Return (x, y) of the center of cell containing provided text 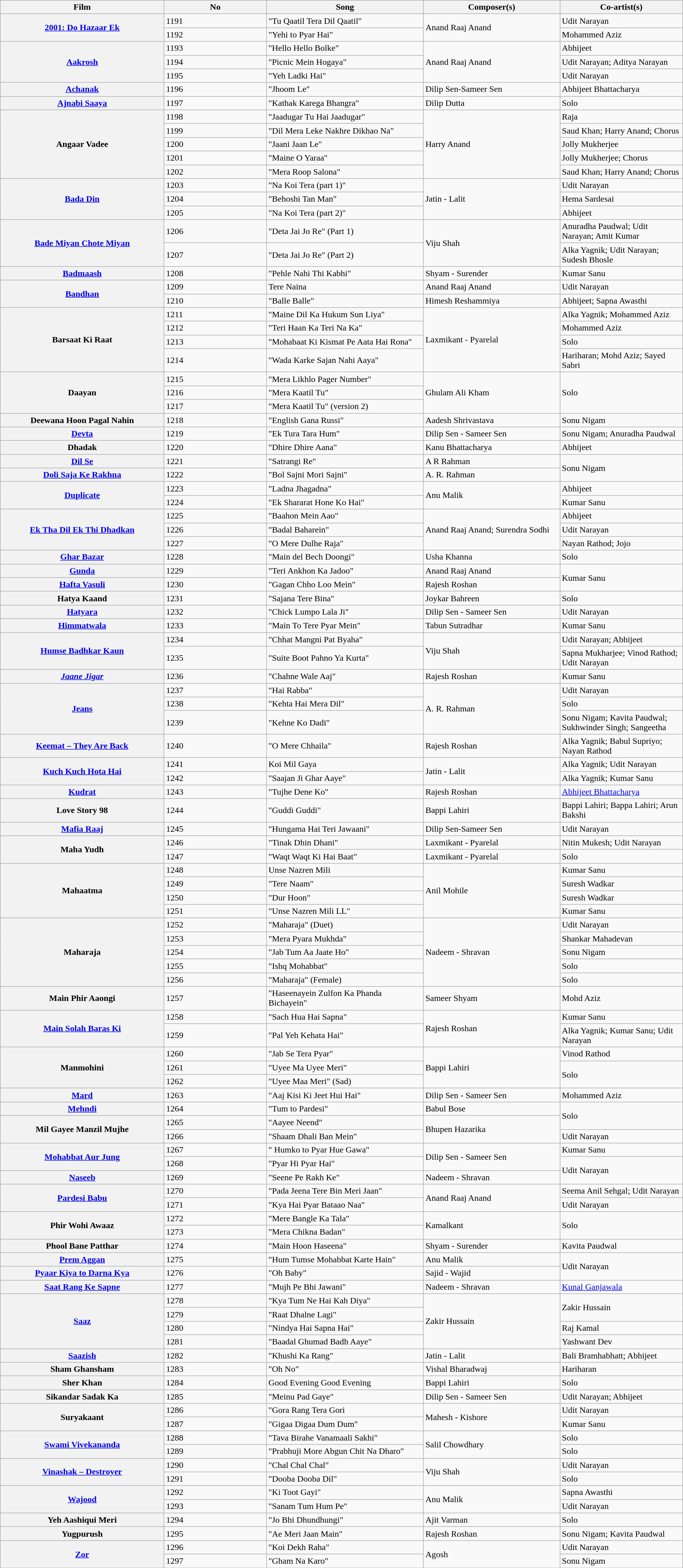
Harry Anand (491, 144)
Pardesi Babu (82, 1198)
"Ae Meri Jaan Main" (345, 1533)
Jolly Mukherjee (621, 144)
Humse Badhkar Kaun (82, 651)
" Humko to Pyar Hue Gawa" (345, 1150)
Alka Yagnik; Mohammed Aziz (621, 314)
Composer(s) (491, 7)
Ajnabi Saaya (82, 103)
1260 (215, 1054)
"Aayee Neend" (345, 1122)
"Main Hoon Haseena" (345, 1246)
"Mera Chikna Badan" (345, 1232)
1232 (215, 612)
1215 (215, 379)
1273 (215, 1232)
1257 (215, 998)
Main Phir Aaongi (82, 998)
Sikandar Sadak Ka (82, 1397)
Devta (82, 434)
Mahaatma (82, 890)
Anil Mohile (491, 890)
Co-artist(s) (621, 7)
Zor (82, 1554)
1219 (215, 434)
Phool Bane Patthar (82, 1246)
1291 (215, 1479)
"Khushi Ka Rang" (345, 1356)
"Oh Baby" (345, 1273)
1207 (215, 255)
Ajit Varman (491, 1520)
Usha Khanna (491, 557)
1296 (215, 1547)
"O Mere Chhaila" (345, 746)
1233 (215, 625)
Kunal Ganjawala (621, 1287)
Bada Din (82, 199)
"Tu Qaatil Tera Dil Qaatil" (345, 21)
"Chal Chal Chal" (345, 1465)
Alka Yagnik; Kumar Sanu; Udit Narayan (621, 1035)
1255 (215, 966)
Seema Anil Sehgal; Udit Narayan (621, 1191)
1270 (215, 1191)
Kudrat (82, 792)
"Deta Jai Jo Re" (Part 2) (345, 255)
1294 (215, 1520)
"Raat Dhalne Lagi" (345, 1314)
"Pada Jeena Tere Bin Meri Jaan" (345, 1191)
Sajid - Wajid (491, 1273)
1271 (215, 1205)
"Pal Yeh Kehata Hai" (345, 1035)
1228 (215, 557)
"Kya Hai Pyar Bataao Naa" (345, 1205)
Mahesh - Kishore (491, 1417)
1292 (215, 1492)
1249 (215, 884)
1248 (215, 870)
1242 (215, 778)
"Picnic Mein Hogaya" (345, 62)
Aakrosh (82, 62)
"Kya Tum Ne Hai Kah Diya" (345, 1300)
"Hai Rabba" (345, 690)
"Sach Hua Hai Sapna" (345, 1017)
"Mera Kaatil Tu" (345, 392)
"Main del Bech Doongi" (345, 557)
1283 (215, 1369)
1293 (215, 1506)
1274 (215, 1246)
1285 (215, 1397)
Kuch Kuch Hota Hai (82, 771)
"Hungama Hai Teri Jawaani" (345, 829)
Alka Yagnik; Babul Supriyo; Nayan Rathod (621, 746)
1238 (215, 704)
1195 (215, 76)
1194 (215, 62)
Maharaja (82, 952)
"Dur Hoon" (345, 898)
Duplicate (82, 495)
"Seene Pe Rakh Ke" (345, 1177)
"Baadal Ghumad Badh Aaye" (345, 1342)
1264 (215, 1109)
1221 (215, 461)
Yashwant Dev (621, 1342)
Barsaat Ki Raat (82, 340)
1239 (215, 722)
Ek Tha Dil Ek Thi Dhadkan (82, 530)
"Hello Hello Bolke" (345, 48)
"Jab Tum Aa Jaate Ho" (345, 952)
"Main To Tere Pyar Mein" (345, 625)
"Ki Toot Gayi" (345, 1492)
1196 (215, 89)
Naseeb (82, 1177)
"Unse Nazren Mili LL" (345, 911)
Mafia Raaj (82, 829)
Sapna Mukharjee; Vinod Rathod; Udit Narayan (621, 658)
"Ladna Jhagadna" (345, 489)
Salil Chowdhary (491, 1445)
1251 (215, 911)
Bhupen Hazarika (491, 1129)
1259 (215, 1035)
"Suite Boot Pahno Ya Kurta" (345, 658)
"Guddi Guddi" (345, 810)
Raj Kamal (621, 1328)
1230 (215, 584)
2001: Do Hazaar Ek (82, 28)
Phir Wohi Awaaz (82, 1225)
1206 (215, 231)
"Teri Haan Ka Teri Na Ka" (345, 328)
Babul Bose (491, 1109)
1272 (215, 1218)
"Gora Rang Tera Gori (345, 1410)
Sham Ghansham (82, 1369)
Agosh (491, 1554)
Love Story 98 (82, 810)
"Prabhuji More Abgun Chit Na Dharo" (345, 1451)
1262 (215, 1081)
1269 (215, 1177)
1217 (215, 406)
Shankar Mahadevan (621, 939)
1275 (215, 1259)
Joykar Bahreen (491, 598)
1258 (215, 1017)
1290 (215, 1465)
"Dil Mera Leke Nakhre Dikhao Na" (345, 130)
Kanu Bhattacharya (491, 448)
"Ek Shararat Hone Ko Hai" (345, 502)
1205 (215, 213)
1193 (215, 48)
1191 (215, 21)
Song (345, 7)
1218 (215, 420)
1236 (215, 677)
Prem Aggan (82, 1259)
1287 (215, 1424)
"Mujh Pe Bhi Jawani" (345, 1287)
"Badal Baharein" (345, 530)
Kamalkant (491, 1225)
Mohabbat Aur Jung (82, 1157)
Abhijeet; Sapna Awasthi (621, 301)
"Chahne Wale Aaj" (345, 677)
Nayan Rathod; Jojo (621, 543)
"Ek Tura Tara Hum" (345, 434)
1288 (215, 1438)
"Gigaa Digaa Dum Dum" (345, 1424)
"Maine O Yaraa" (345, 158)
1241 (215, 764)
Mohd Aziz (621, 998)
1243 (215, 792)
Wajood (82, 1499)
"Na Koi Tera (part 2)" (345, 213)
Hafta Vasuli (82, 584)
"Haseenayein Zulfon Ka Phanda Bichayein" (345, 998)
1240 (215, 746)
1212 (215, 328)
Dhadak (82, 448)
Sapna Awasthi (621, 1492)
1237 (215, 690)
1256 (215, 980)
"Deta Jai Jo Re" (Part 1) (345, 231)
1278 (215, 1300)
Saat Rang Ke Sapne (82, 1287)
Himesh Reshammiya (491, 301)
1213 (215, 342)
"English Gana Russi" (345, 420)
1265 (215, 1122)
1204 (215, 199)
"Sajana Tere Bina" (345, 598)
1282 (215, 1356)
Aadesh Shrivastava (491, 420)
"Chick Lumpo Lala Ji" (345, 612)
Ghulam Ali Kham (491, 392)
Vinashak – Destroyer (82, 1472)
1211 (215, 314)
1279 (215, 1314)
"Tere Naam" (345, 884)
"Tujhe Dene Ko" (345, 792)
Dil Se (82, 461)
Hema Sardesai (621, 199)
1281 (215, 1342)
Yeh Aashiqui Meri (82, 1520)
"Uyee Ma Uyee Meri" (345, 1068)
Hariharan (621, 1369)
Alka Yagnik; Kumar Sanu (621, 778)
"Baahon Mein Aao" (345, 516)
"Pyar Hi Pyar Hai" (345, 1164)
1203 (215, 185)
Hariharan; Mohd Aziz; Sayed Sabri (621, 360)
1225 (215, 516)
"Kehta Hai Mera Dil" (345, 704)
1199 (215, 130)
1277 (215, 1287)
"Meinu Pad Gaye" (345, 1397)
Vinod Rathod (621, 1054)
1254 (215, 952)
Bali Bramhabhatt; Abhijeet (621, 1356)
"Koi Dekh Raha" (345, 1547)
"Mera Likhlo Pager Number" (345, 379)
"Shaam Dhali Ban Mein" (345, 1136)
Achanak (82, 89)
Ghar Bazar (82, 557)
"Teri Ankhon Ka Jadoo" (345, 571)
Sameer Shyam (491, 998)
"Mohabaat Ki Kismat Pe Aata Hai Rona" (345, 342)
Sonu Nigam; Kavita Paudwal (621, 1533)
1222 (215, 475)
"Bol Sajni Mori Sajni" (345, 475)
Maha Yudh (82, 849)
Koi Mil Gaya (345, 764)
1286 (215, 1410)
1284 (215, 1383)
1268 (215, 1164)
Bappi Lahiri; Bappa Lahiri; Arun Bakshi (621, 810)
1261 (215, 1068)
Yugpurush (82, 1533)
"Jab Se Tera Pyar" (345, 1054)
1245 (215, 829)
1209 (215, 287)
1216 (215, 392)
Kavita Paudwal (621, 1246)
"Dhire Dhire Aana" (345, 448)
1229 (215, 571)
Doli Saja Ke Rakhna (82, 475)
1289 (215, 1451)
Anuradha Paudwal; Udit Narayan; Amit Kumar (621, 231)
Dilip Dutta (491, 103)
1223 (215, 489)
Raja (621, 117)
Badmaash (82, 273)
Film (82, 7)
Sher Khan (82, 1383)
Jolly Mukherjee; Chorus (621, 158)
1231 (215, 598)
"Kathak Karega Bhangra" (345, 103)
Manmohini (82, 1068)
Keemat – They Are Back (82, 746)
Vishal Bharadwaj (491, 1369)
"Saajan Ji Ghar Aaye" (345, 778)
Nitin Mukesh; Udit Narayan (621, 843)
1202 (215, 172)
Udit Narayan; Aditya Narayan (621, 62)
Jaane Jigar (82, 677)
Jeans (82, 709)
"Yeh Ladki Hai" (345, 76)
Alka Yagnik; Udit Narayan; Sudesh Bhosle (621, 255)
Hatya Kaand (82, 598)
Saazish (82, 1356)
"Sanam Tum Hum Pe" (345, 1506)
"Jhoom Le" (345, 89)
"Waqt Waqt Ki Hai Baat" (345, 856)
Tabun Sutradhar (491, 625)
1253 (215, 939)
"Tinak Dhin Dhani" (345, 843)
1226 (215, 530)
1244 (215, 810)
"Chhat Mangni Pat Byaha" (345, 639)
1227 (215, 543)
"Kehne Ko Dadi" (345, 722)
Gunda (82, 571)
Mard (82, 1095)
1198 (215, 117)
Deewana Hoon Pagal Nahin (82, 420)
1235 (215, 658)
"Nindya Hai Sapna Hai" (345, 1328)
"Mere Bangle Ka Tala" (345, 1218)
"Balle Balle" (345, 301)
1200 (215, 144)
"O Mere Dulhe Raja" (345, 543)
"Ishq Mohabbat" (345, 966)
"Yehi to Pyar Hai" (345, 35)
Suryakaant (82, 1417)
1192 (215, 35)
Mehndi (82, 1109)
Angaar Vadee (82, 144)
Tere Naina (345, 287)
1295 (215, 1533)
Anand Raaj Anand; Surendra Sodhi (491, 530)
1250 (215, 898)
A R Rahman (491, 461)
1197 (215, 103)
"Gham Na Karo" (345, 1561)
Pyaar Kiya to Darna Kya (82, 1273)
Bandhan (82, 294)
"Jaadugar Tu Hai Jaadugar" (345, 117)
Daayan (82, 392)
"Behoshi Tan Man" (345, 199)
1210 (215, 301)
1246 (215, 843)
"Mera Kaatil Tu" (version 2) (345, 406)
Swami Vivekananda (82, 1445)
Sonu Nigam; Kavita Paudwal; Sukhwinder Singh; Sangeetha (621, 722)
Main Solah Baras Ki (82, 1028)
"Uyee Maa Meri" (Sad) (345, 1081)
Alka Yagnik; Udit Narayan (621, 764)
"Satrangi Re" (345, 461)
Hatyara (82, 612)
"Oh No" (345, 1369)
"Tum to Pardesi" (345, 1109)
Unse Nazren Mili (345, 870)
1208 (215, 273)
"Tava Birahe Vanamaali Sakhi" (345, 1438)
1266 (215, 1136)
1214 (215, 360)
Saaz (82, 1321)
"Jo Bhi Dhundhungi" (345, 1520)
1280 (215, 1328)
"Maharaja" (Duet) (345, 925)
"Mera Roop Salona" (345, 172)
"Dooba Dooba Dil" (345, 1479)
"Pehle Nahi Thi Kabhi" (345, 273)
Sonu Nigam; Anuradha Paudwal (621, 434)
Mil Gayee Manzil Mujhe (82, 1129)
"Aaj Kisi Ki Jeet Hui Hai" (345, 1095)
1224 (215, 502)
1276 (215, 1273)
"Mera Pyara Mukhda" (345, 939)
1220 (215, 448)
"Jaani Jaan Le" (345, 144)
Bade Miyan Chote Miyan (82, 243)
"Hum Tumse Mohabbat Karte Hain" (345, 1259)
1201 (215, 158)
1263 (215, 1095)
No (215, 7)
"Gagan Chho Loo Mein" (345, 584)
1252 (215, 925)
"Maine Dil Ka Hukum Sun Liya" (345, 314)
1234 (215, 639)
"Wada Karke Sajan Nahi Aaya" (345, 360)
1247 (215, 856)
Good Evening Good Evening (345, 1383)
Himmatwala (82, 625)
1267 (215, 1150)
1297 (215, 1561)
"Na Koi Tera (part 1)" (345, 185)
"Maharaja" (Female) (345, 980)
